Pinpoint the cell where the given text exists, returning its (x, y) midpoint coordinate. 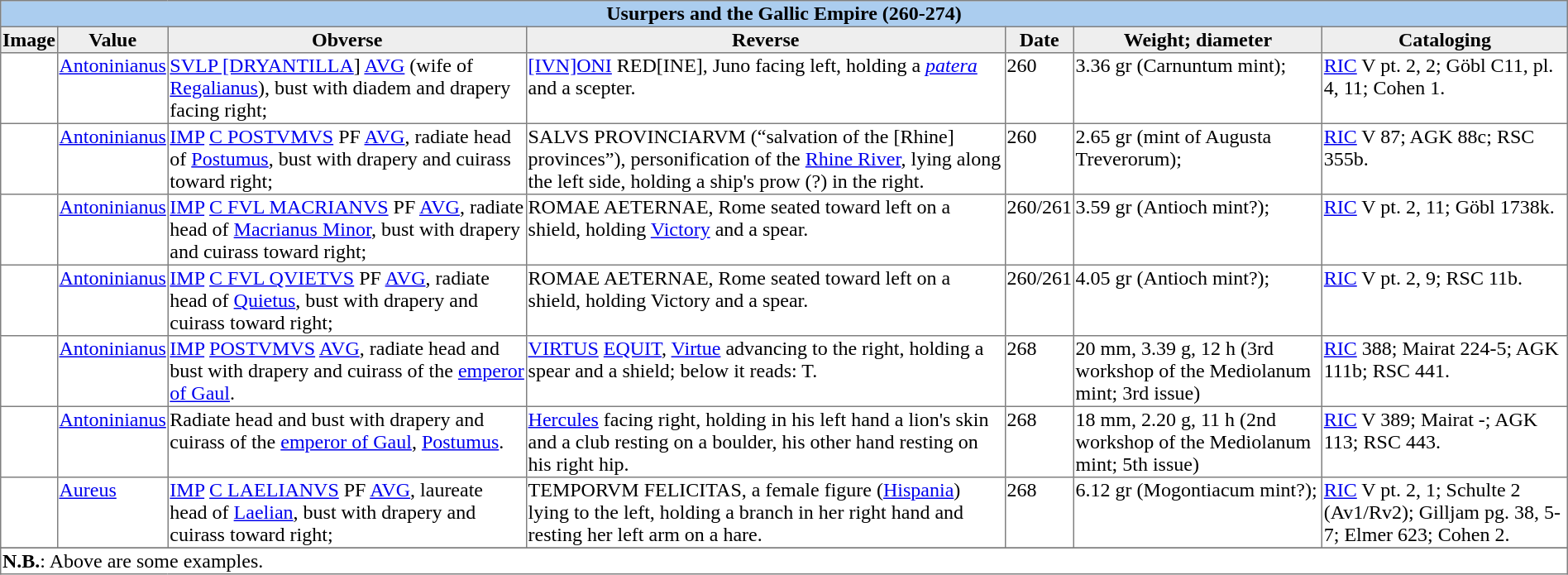
Usurpers and the Gallic Empire (260-274) (784, 14)
Reverse (766, 40)
TEMPORVM FELICITAS, a female figure (Hispania) lying to the left, holding a branch in her right hand and resting her left arm on a hare. (766, 513)
Date (1039, 40)
RIC V 87; AGK 88c; RSC 355b. (1446, 159)
IMP C FVL QVIETVS PF AVG, radiate head of Quietus, bust with drapery and cuirass toward right; (347, 300)
IMP POSTVMVS AVG, radiate head and bust with drapery and cuirass of the emperor of Gaul. (347, 371)
Image (29, 40)
Hercules facing right, holding in his left hand a lion's skin and a club resting on a boulder, his other hand resting on his right hip. (766, 442)
VIRTUS EQUIT, Virtue advancing to the right, holding a spear and a shield; below it reads: T. (766, 371)
SVLP [DRYANTILLA] AVG (wife of Regalianus), bust with diadem and drapery facing right; (347, 89)
RIC 388; Mairat 224-5; AGK 111b; RSC 441. (1446, 371)
6.12 gr (Mogontiacum mint?); (1198, 513)
3.59 gr (Antioch mint?); (1198, 230)
N.B.: Above are some examples. (784, 561)
4.05 gr (Antioch mint?); (1198, 300)
RIC V pt. 2, 1; Schulte 2 (Av1/Rv2); Gilljam pg. 38, 5-7; Elmer 623; Cohen 2. (1446, 513)
RIC V 389; Mairat -; AGK 113; RSC 443. (1446, 442)
[IVN]ONI RED[INE], Juno facing left, holding a patera and a scepter. (766, 89)
RIC V pt. 2, 11; Göbl 1738k. (1446, 230)
IMP C LAELIANVS PF AVG, laureate head of Laelian, bust with drapery and cuirass toward right; (347, 513)
IMP C FVL MACRIANVS PF AVG, radiate head of Macrianus Minor, bust with drapery and cuirass toward right; (347, 230)
Cataloging (1446, 40)
18 mm, 2.20 g, 11 h (2nd workshop of the Mediolanum mint; 5th issue) (1198, 442)
Value (112, 40)
Radiate head and bust with drapery and cuirass of the emperor of Gaul, Postumus. (347, 442)
Weight; diameter (1198, 40)
IMP C POSTVMVS PF AVG, radiate head of Postumus, bust with drapery and cuirass toward right; (347, 159)
3.36 gr (Carnuntum mint); (1198, 89)
RIC V pt. 2, 2; Göbl C11, pl. 4, 11; Cohen 1. (1446, 89)
20 mm, 3.39 g, 12 h (3rd workshop of the Mediolanum mint; 3rd issue) (1198, 371)
Obverse (347, 40)
2.65 gr (mint of Augusta Treverorum); (1198, 159)
Aureus (112, 513)
RIC V pt. 2, 9; RSC 11b. (1446, 300)
